Search for the cell housing the specified text and yield its (x, y) center coordinate. 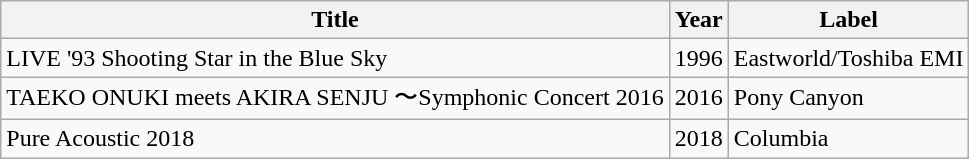
Eastworld/Toshiba EMI (848, 58)
LIVE '93 Shooting Star in the Blue Sky (335, 58)
TAEKO ONUKI meets AKIRA SENJU 〜Symphonic Concert 2016 (335, 98)
Pure Acoustic 2018 (335, 138)
1996 (698, 58)
Title (335, 20)
Columbia (848, 138)
2018 (698, 138)
Year (698, 20)
Pony Canyon (848, 98)
Label (848, 20)
2016 (698, 98)
